Locate the cell with the specified text and output its [x, y] center coordinate. 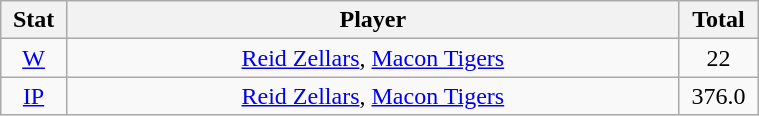
Stat [34, 20]
Player [372, 20]
Total [718, 20]
22 [718, 58]
W [34, 58]
376.0 [718, 96]
IP [34, 96]
